Locate the cell with the specified text and output its (x, y) center coordinate. 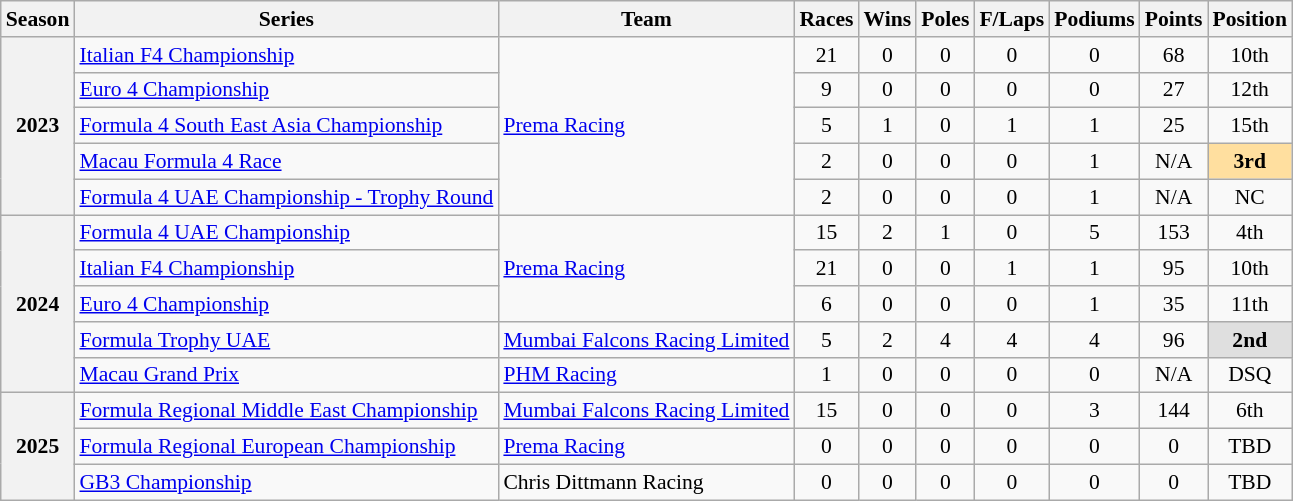
Position (1250, 19)
Wins (888, 19)
Poles (945, 19)
Points (1174, 19)
2nd (1250, 340)
Chris Dittmann Racing (646, 482)
Formula 4 South East Asia Championship (286, 126)
NC (1250, 197)
Series (286, 19)
25 (1174, 126)
2024 (38, 304)
Formula 4 UAE Championship (286, 233)
2025 (38, 446)
Formula 4 UAE Championship - Trophy Round (286, 197)
Formula Regional European Championship (286, 447)
F/Laps (1012, 19)
11th (1250, 304)
Season (38, 19)
3 (1094, 411)
DSQ (1250, 375)
6th (1250, 411)
Formula Regional Middle East Championship (286, 411)
12th (1250, 90)
15th (1250, 126)
2023 (38, 126)
Macau Grand Prix (286, 375)
Team (646, 19)
68 (1174, 55)
35 (1174, 304)
Formula Trophy UAE (286, 340)
3rd (1250, 162)
153 (1174, 233)
4th (1250, 233)
6 (826, 304)
Races (826, 19)
Podiums (1094, 19)
Macau Formula 4 Race (286, 162)
GB3 Championship (286, 482)
27 (1174, 90)
144 (1174, 411)
95 (1174, 269)
96 (1174, 340)
PHM Racing (646, 375)
9 (826, 90)
